Extract the [x, y] coordinate from the center of the cell holding the provided text.  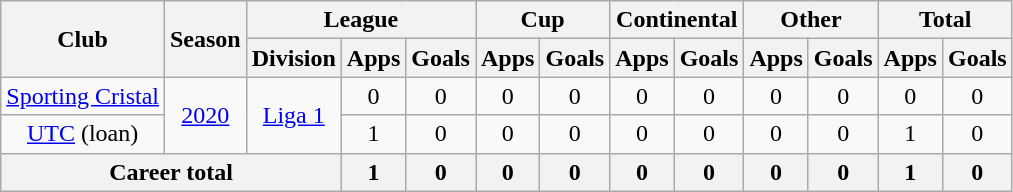
Continental [677, 20]
Total [945, 20]
Liga 1 [294, 115]
Division [294, 58]
Sporting Cristal [83, 96]
UTC (loan) [83, 134]
2020 [205, 115]
League [360, 20]
Other [811, 20]
Season [205, 39]
Cup [543, 20]
Career total [172, 172]
Club [83, 39]
